Return (X, Y) of the center of cell containing provided text 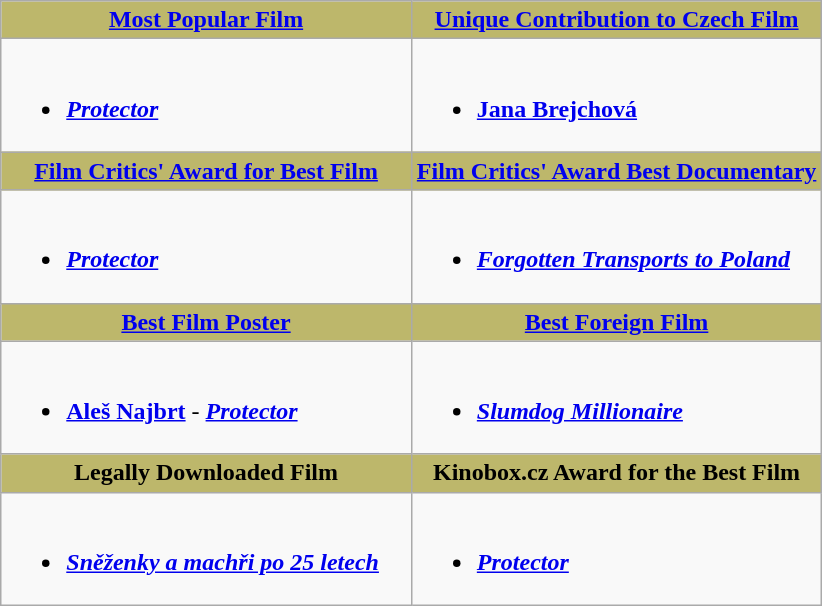
Unique Contribution to Czech Film (616, 20)
Film Critics' Award Best Documentary (616, 171)
Best Foreign Film (616, 322)
Forgotten Transports to Poland (616, 246)
Slumdog Millionaire (616, 398)
Sněženky a machři po 25 letech (206, 548)
Most Popular Film (206, 20)
Aleš Najbrt - Protector (206, 398)
Best Film Poster (206, 322)
Legally Downloaded Film (206, 473)
Jana Brejchová (616, 96)
Film Critics' Award for Best Film (206, 171)
Kinobox.cz Award for the Best Film (616, 473)
